Capture the cell that displays the provided text and extract its [X, Y] central coordinate. 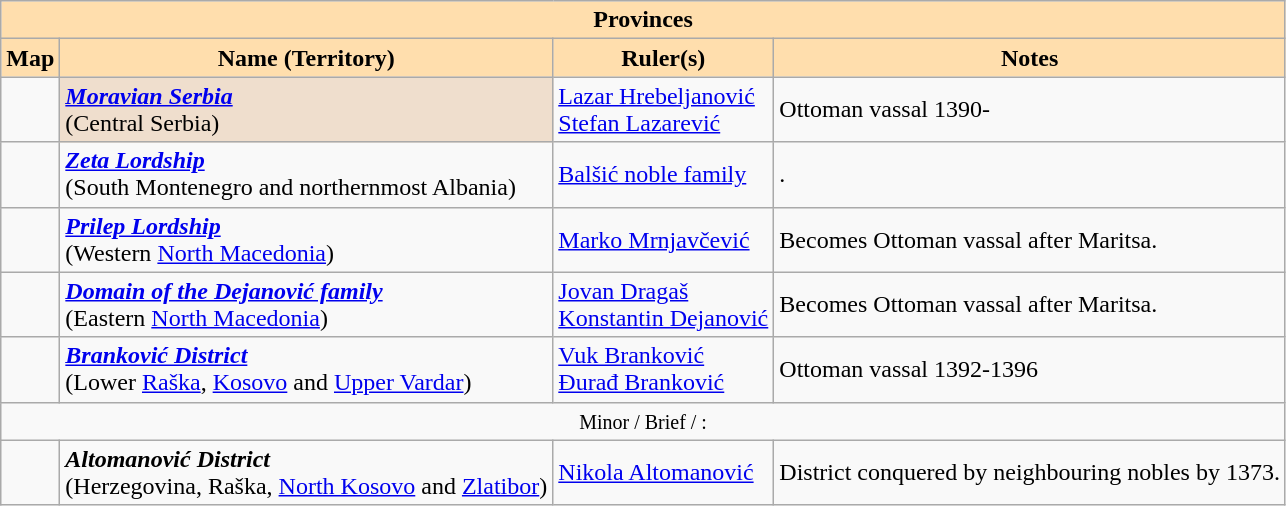
Vuk BrankovićĐurađ Branković [664, 370]
Nikola Altomanović [664, 472]
Lazar HrebeljanovićStefan Lazarević [664, 110]
Notes [1030, 58]
Balšić noble family [664, 174]
Marko Mrnjavčević [664, 240]
Prilep Lordship(Western North Macedonia) [306, 240]
Map [30, 58]
Minor / Brief / : [644, 421]
. [1030, 174]
Ottoman vassal 1390- [1030, 110]
Provinces [644, 20]
Altomanović District(Herzegovina, Raška, North Kosovo and Zlatibor) [306, 472]
Name (Territory) [306, 58]
Ruler(s) [664, 58]
Moravian Serbia(Central Serbia) [306, 110]
Domain of the Dejanović family(Eastern North Macedonia) [306, 304]
Branković District(Lower Raška, Kosovo and Upper Vardar) [306, 370]
District conquered by neighbouring nobles by 1373. [1030, 472]
Ottoman vassal 1392-1396 [1030, 370]
Jovan DragašKonstantin Dejanović [664, 304]
Zeta Lordship(South Montenegro and northernmost Albania) [306, 174]
